From the cell containing the given text, extract its center point as [x, y] coordinate. 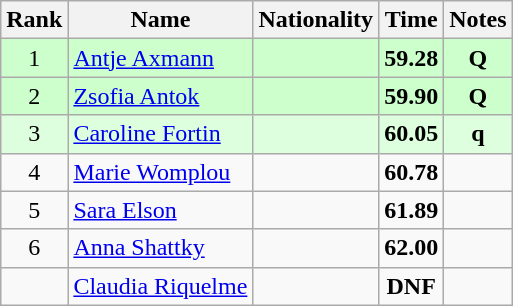
Anna Shattky [160, 248]
Zsofia Antok [160, 96]
Antje Axmann [160, 58]
Marie Womplou [160, 172]
61.89 [412, 210]
Sara Elson [160, 210]
1 [34, 58]
3 [34, 134]
62.00 [412, 248]
DNF [412, 286]
4 [34, 172]
60.05 [412, 134]
q [478, 134]
Nationality [316, 20]
Name [160, 20]
Claudia Riquelme [160, 286]
60.78 [412, 172]
5 [34, 210]
Rank [34, 20]
Notes [478, 20]
Time [412, 20]
2 [34, 96]
59.28 [412, 58]
59.90 [412, 96]
6 [34, 248]
Caroline Fortin [160, 134]
